Output the (x, y) coordinate of the center of the cell containing the given text.  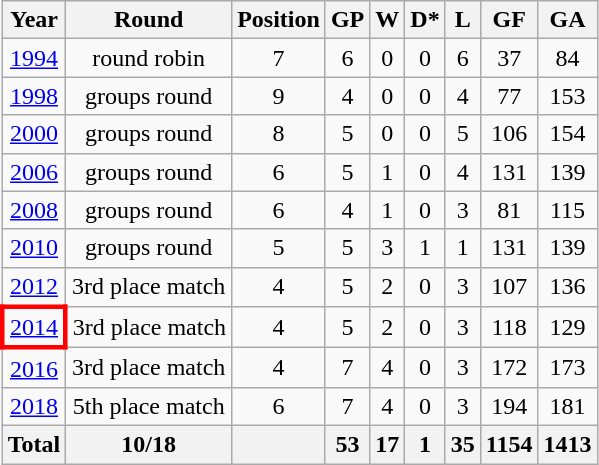
Year (34, 20)
181 (568, 406)
W (388, 20)
1154 (509, 444)
35 (462, 444)
2010 (34, 248)
17 (388, 444)
2018 (34, 406)
GA (568, 20)
GP (347, 20)
1994 (34, 58)
106 (509, 134)
1998 (34, 96)
2012 (34, 287)
194 (509, 406)
2008 (34, 210)
2000 (34, 134)
2014 (34, 328)
Round (149, 20)
154 (568, 134)
2016 (34, 368)
Total (34, 444)
8 (279, 134)
2006 (34, 172)
53 (347, 444)
9 (279, 96)
GF (509, 20)
5th place match (149, 406)
173 (568, 368)
round robin (149, 58)
10/18 (149, 444)
81 (509, 210)
107 (509, 287)
77 (509, 96)
118 (509, 328)
136 (568, 287)
84 (568, 58)
D* (425, 20)
115 (568, 210)
153 (568, 96)
Position (279, 20)
129 (568, 328)
37 (509, 58)
1413 (568, 444)
L (462, 20)
172 (509, 368)
